Return [X, Y] of the center of cell containing provided text 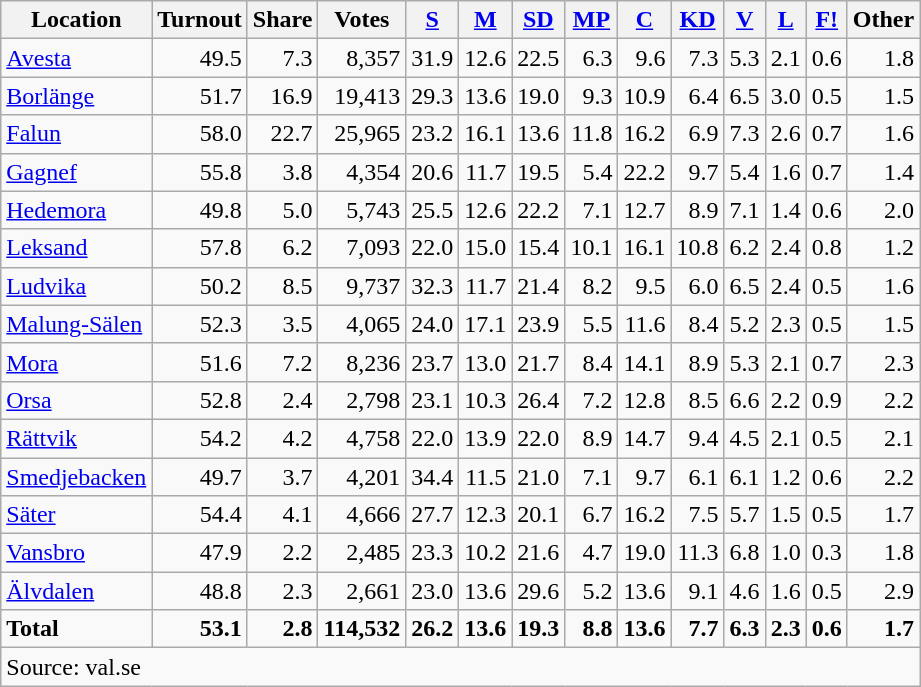
52.3 [200, 324]
19.5 [538, 172]
22.7 [282, 134]
4,065 [362, 324]
15.0 [486, 248]
6.6 [744, 400]
23.0 [432, 591]
0.3 [826, 553]
6.0 [698, 286]
12.7 [644, 210]
M [486, 20]
2.8 [282, 629]
47.9 [200, 553]
24.0 [432, 324]
F! [826, 20]
25,965 [362, 134]
2.0 [883, 210]
9,737 [362, 286]
19.3 [538, 629]
2,485 [362, 553]
2,798 [362, 400]
6.8 [744, 553]
49.5 [200, 58]
Ludvika [76, 286]
10.8 [698, 248]
6.7 [592, 515]
4,201 [362, 477]
51.7 [200, 96]
3.8 [282, 172]
Malung-Sälen [76, 324]
26.4 [538, 400]
7.5 [698, 515]
2,661 [362, 591]
Säter [76, 515]
23.2 [432, 134]
Borlänge [76, 96]
4.2 [282, 438]
26.2 [432, 629]
0.9 [826, 400]
49.7 [200, 477]
12.3 [486, 515]
10.1 [592, 248]
21.6 [538, 553]
29.3 [432, 96]
2.9 [883, 591]
49.8 [200, 210]
4,354 [362, 172]
19,413 [362, 96]
4,666 [362, 515]
16.9 [282, 96]
114,532 [362, 629]
L [786, 20]
54.2 [200, 438]
50.2 [200, 286]
Other [883, 20]
48.8 [200, 591]
1.0 [786, 553]
20.6 [432, 172]
Turnout [200, 20]
Source: val.se [460, 667]
Hedemora [76, 210]
Falun [76, 134]
10.3 [486, 400]
Mora [76, 362]
57.8 [200, 248]
23.9 [538, 324]
8,236 [362, 362]
7.7 [698, 629]
2.6 [786, 134]
6.4 [698, 96]
11.6 [644, 324]
15.4 [538, 248]
Gagnef [76, 172]
3.0 [786, 96]
6.9 [698, 134]
53.1 [200, 629]
SD [538, 20]
5.0 [282, 210]
9.6 [644, 58]
5.7 [744, 515]
8.2 [592, 286]
9.5 [644, 286]
Smedjebacken [76, 477]
MP [592, 20]
55.8 [200, 172]
23.3 [432, 553]
51.6 [200, 362]
13.0 [486, 362]
34.4 [432, 477]
11.3 [698, 553]
3.7 [282, 477]
Älvdalen [76, 591]
21.0 [538, 477]
32.3 [432, 286]
C [644, 20]
52.8 [200, 400]
9.4 [698, 438]
Leksand [76, 248]
31.9 [432, 58]
25.5 [432, 210]
12.8 [644, 400]
10.9 [644, 96]
14.1 [644, 362]
23.1 [432, 400]
Total [76, 629]
11.8 [592, 134]
21.7 [538, 362]
5.5 [592, 324]
Avesta [76, 58]
4.7 [592, 553]
7,093 [362, 248]
14.7 [644, 438]
4.5 [744, 438]
11.5 [486, 477]
Votes [362, 20]
S [432, 20]
4.6 [744, 591]
8.8 [592, 629]
54.4 [200, 515]
17.1 [486, 324]
0.8 [826, 248]
58.0 [200, 134]
29.6 [538, 591]
20.1 [538, 515]
Vansbro [76, 553]
13.9 [486, 438]
22.5 [538, 58]
Orsa [76, 400]
9.3 [592, 96]
V [744, 20]
27.7 [432, 515]
3.5 [282, 324]
8,357 [362, 58]
4.1 [282, 515]
4,758 [362, 438]
9.1 [698, 591]
Rättvik [76, 438]
Share [282, 20]
23.7 [432, 362]
5,743 [362, 210]
Location [76, 20]
21.4 [538, 286]
KD [698, 20]
10.2 [486, 553]
